Provide the [X, Y] coordinate of the cell's center where the given text is located.  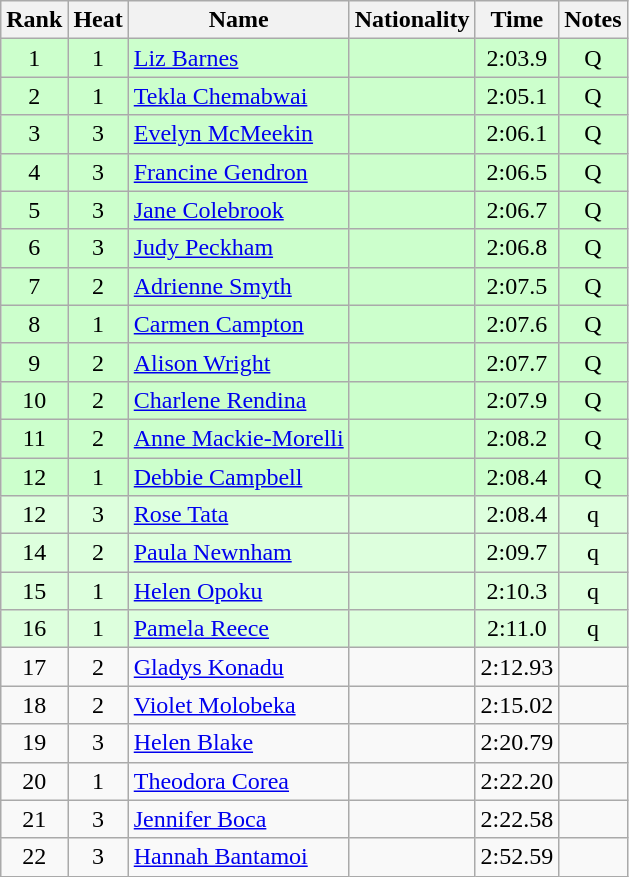
Jane Colebrook [238, 210]
Liz Barnes [238, 58]
Adrienne Smyth [238, 286]
2:22.20 [517, 781]
17 [34, 667]
Debbie Campbell [238, 477]
Francine Gendron [238, 172]
Rank [34, 20]
10 [34, 400]
21 [34, 819]
2:12.93 [517, 667]
Helen Blake [238, 743]
Notes [593, 20]
Heat [98, 20]
2:15.02 [517, 705]
19 [34, 743]
2:08.2 [517, 438]
Rose Tata [238, 515]
18 [34, 705]
2:03.9 [517, 58]
Alison Wright [238, 362]
Tekla Chemabwai [238, 96]
8 [34, 324]
2:06.7 [517, 210]
9 [34, 362]
20 [34, 781]
2:09.7 [517, 553]
2:10.3 [517, 591]
2:07.6 [517, 324]
Nationality [412, 20]
Time [517, 20]
14 [34, 553]
2:07.9 [517, 400]
2:06.8 [517, 248]
2:06.1 [517, 134]
Anne Mackie-Morelli [238, 438]
Paula Newnham [238, 553]
Jennifer Boca [238, 819]
Pamela Reece [238, 629]
16 [34, 629]
2:07.7 [517, 362]
7 [34, 286]
Evelyn McMeekin [238, 134]
15 [34, 591]
11 [34, 438]
Judy Peckham [238, 248]
2:05.1 [517, 96]
Carmen Campton [238, 324]
Theodora Corea [238, 781]
Gladys Konadu [238, 667]
2:52.59 [517, 857]
22 [34, 857]
2:20.79 [517, 743]
Violet Molobeka [238, 705]
2:11.0 [517, 629]
2:06.5 [517, 172]
6 [34, 248]
Helen Opoku [238, 591]
5 [34, 210]
Charlene Rendina [238, 400]
Name [238, 20]
Hannah Bantamoi [238, 857]
2:07.5 [517, 286]
2:22.58 [517, 819]
4 [34, 172]
